Locate the cell with the specified text and output its [X, Y] center coordinate. 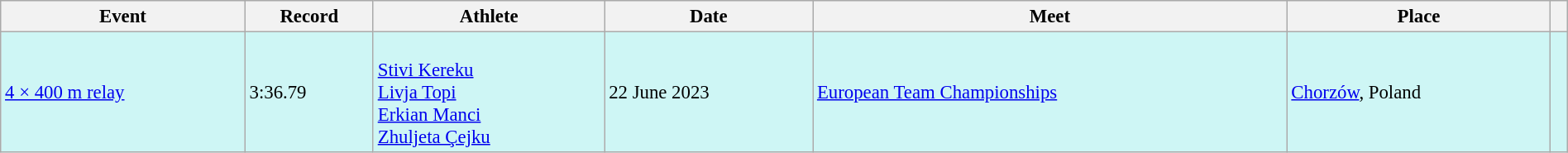
Event [122, 17]
3:36.79 [309, 93]
Stivi KerekuLivja TopiErkian ManciZhuljeta Çejku [488, 93]
Record [309, 17]
European Team Championships [1050, 93]
22 June 2023 [709, 93]
Meet [1050, 17]
Date [709, 17]
Place [1419, 17]
Chorzów, Poland [1419, 93]
Athlete [488, 17]
4 × 400 m relay [122, 93]
